Find where the given text appears and provide that cell's center as (x, y) coordinate. 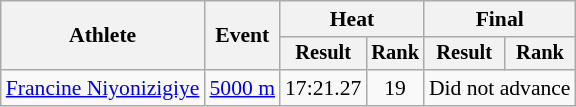
17:21.27 (323, 88)
Athlete (103, 36)
Final (500, 19)
Did not advance (500, 88)
19 (395, 88)
5000 m (242, 88)
Heat (352, 19)
Event (242, 36)
Francine Niyonizigiye (103, 88)
